Scan for the cell matching the given text and deliver its [x, y] coordinate at center. 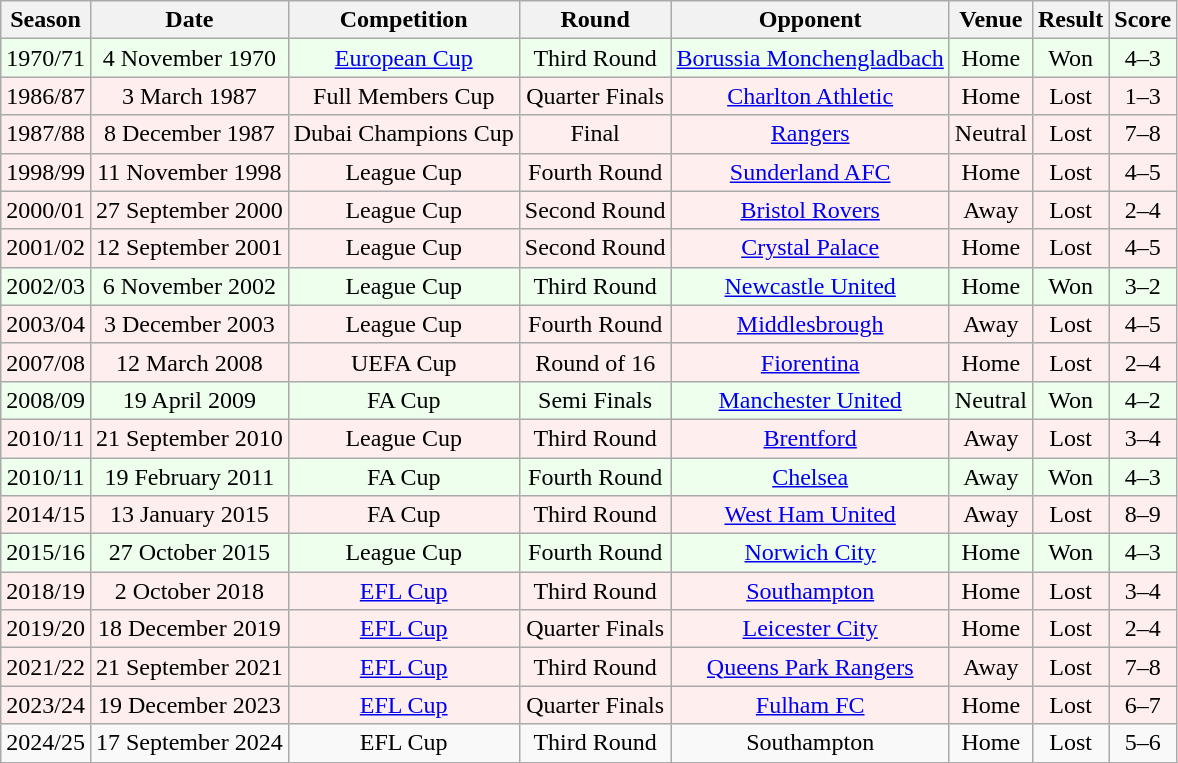
Season [46, 20]
Brentford [810, 438]
2003/04 [46, 324]
Norwich City [810, 553]
2024/25 [46, 743]
18 December 2019 [189, 629]
Fiorentina [810, 362]
13 January 2015 [189, 515]
Charlton Athletic [810, 96]
21 September 2021 [189, 667]
Borussia Monchengladbach [810, 58]
2021/22 [46, 667]
4–2 [1143, 400]
Final [595, 134]
Crystal Palace [810, 248]
Bristol Rovers [810, 210]
8–9 [1143, 515]
Semi Finals [595, 400]
3 December 2003 [189, 324]
1986/87 [46, 96]
2 October 2018 [189, 591]
19 December 2023 [189, 705]
Leicester City [810, 629]
6–7 [1143, 705]
8 December 1987 [189, 134]
12 September 2001 [189, 248]
27 September 2000 [189, 210]
2015/16 [46, 553]
6 November 2002 [189, 286]
Manchester United [810, 400]
2001/02 [46, 248]
1998/99 [46, 172]
3 March 1987 [189, 96]
2008/09 [46, 400]
Round of 16 [595, 362]
27 October 2015 [189, 553]
1970/71 [46, 58]
2002/03 [46, 286]
19 February 2011 [189, 477]
11 November 1998 [189, 172]
Newcastle United [810, 286]
Competition [404, 20]
Middlesbrough [810, 324]
1987/88 [46, 134]
2018/19 [46, 591]
Dubai Champions Cup [404, 134]
2023/24 [46, 705]
Score [1143, 20]
Full Members Cup [404, 96]
17 September 2024 [189, 743]
21 September 2010 [189, 438]
Fulham FC [810, 705]
1–3 [1143, 96]
5–6 [1143, 743]
Result [1070, 20]
12 March 2008 [189, 362]
2000/01 [46, 210]
Opponent [810, 20]
Venue [990, 20]
19 April 2009 [189, 400]
2014/15 [46, 515]
UEFA Cup [404, 362]
West Ham United [810, 515]
Round [595, 20]
Chelsea [810, 477]
2019/20 [46, 629]
Rangers [810, 134]
4 November 1970 [189, 58]
Queens Park Rangers [810, 667]
3–2 [1143, 286]
2007/08 [46, 362]
Date [189, 20]
European Cup [404, 58]
Sunderland AFC [810, 172]
